Capture the cell that displays the provided text and extract its [X, Y] central coordinate. 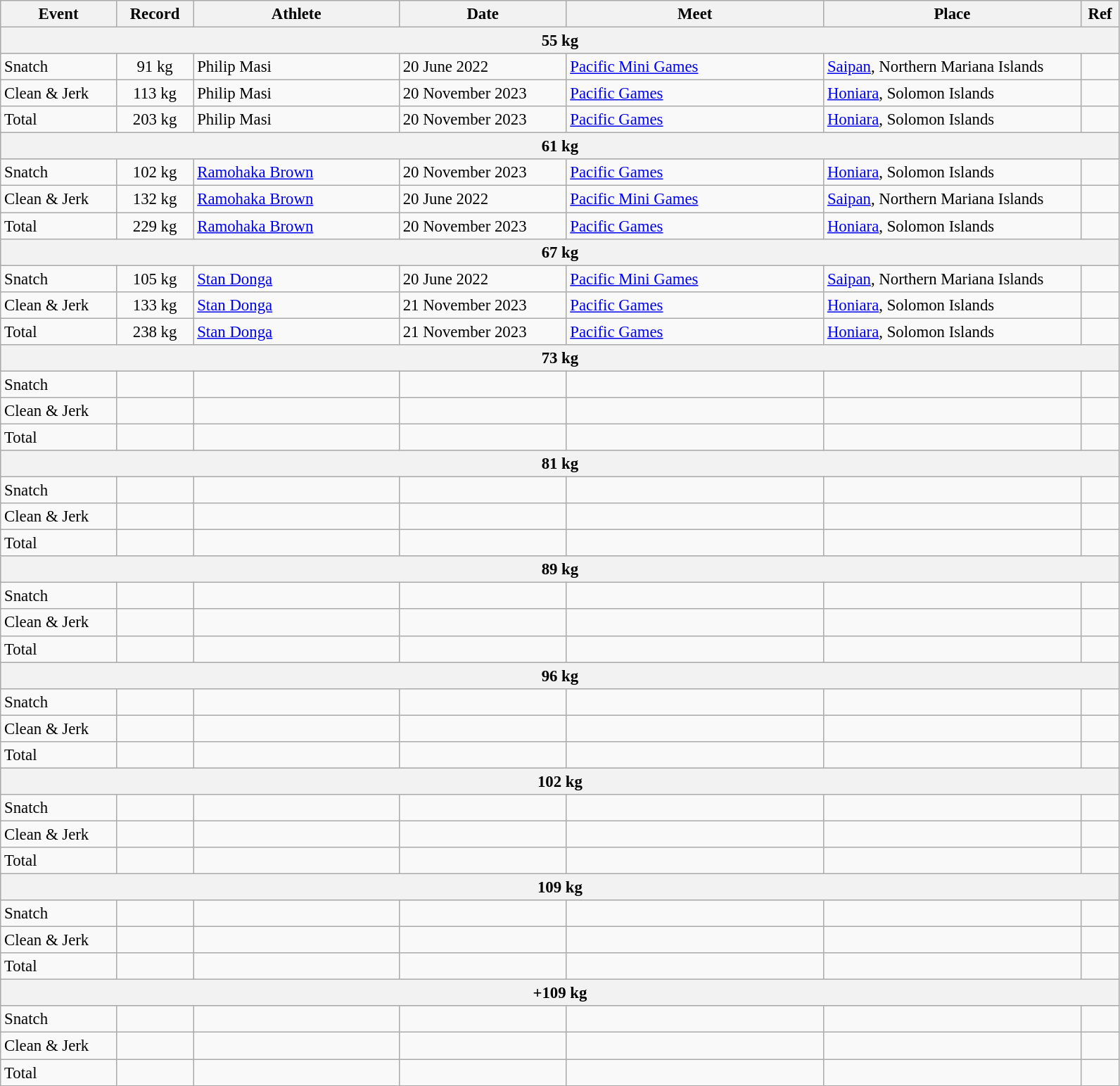
73 kg [560, 358]
238 kg [155, 332]
229 kg [155, 226]
Event [58, 14]
Meet [695, 14]
Ref [1100, 14]
203 kg [155, 120]
+109 kg [560, 993]
113 kg [155, 94]
89 kg [560, 569]
105 kg [155, 279]
Record [155, 14]
96 kg [560, 676]
91 kg [155, 67]
55 kg [560, 41]
132 kg [155, 199]
109 kg [560, 888]
Date [483, 14]
67 kg [560, 252]
Place [953, 14]
133 kg [155, 305]
81 kg [560, 464]
Athlete [296, 14]
61 kg [560, 146]
